Scan for the cell matching the given text and deliver its (X, Y) coordinate at center. 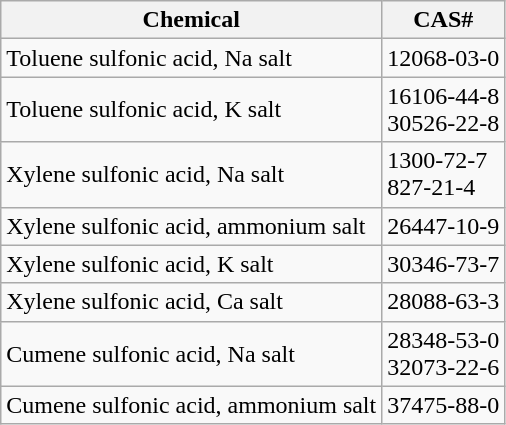
28088-63-3 (444, 302)
Xylene sulfonic acid, ammonium salt (192, 226)
30346-73-7 (444, 264)
37475-88-0 (444, 405)
28348-53-032073-22-6 (444, 354)
12068-03-0 (444, 58)
CAS# (444, 20)
Cumene sulfonic acid, ammonium salt (192, 405)
Toluene sulfonic acid, K salt (192, 110)
Xylene sulfonic acid, Na salt (192, 174)
26447-10-9 (444, 226)
16106-44-830526-22-8 (444, 110)
Toluene sulfonic acid, Na salt (192, 58)
Xylene sulfonic acid, K salt (192, 264)
1300-72-7827-21-4 (444, 174)
Cumene sulfonic acid, Na salt (192, 354)
Chemical (192, 20)
Xylene sulfonic acid, Ca salt (192, 302)
